Return (X, Y) of the center of cell containing provided text 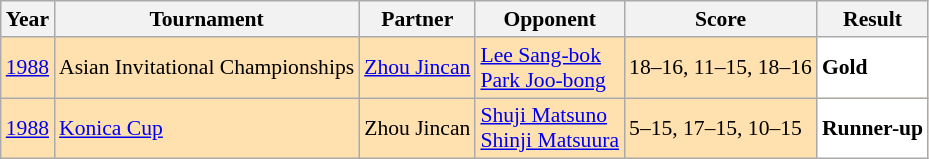
Shuji Matsuno Shinji Matsuura (550, 128)
Gold (872, 68)
Runner-up (872, 128)
Partner (417, 19)
Result (872, 19)
Score (720, 19)
Opponent (550, 19)
Konica Cup (206, 128)
Asian Invitational Championships (206, 68)
5–15, 17–15, 10–15 (720, 128)
18–16, 11–15, 18–16 (720, 68)
Tournament (206, 19)
Year (28, 19)
Lee Sang-bok Park Joo-bong (550, 68)
